Capture the cell that displays the provided text and extract its [X, Y] central coordinate. 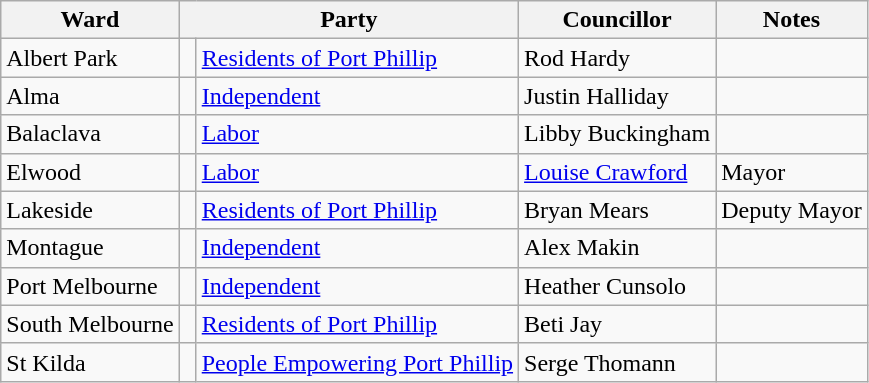
Heather Cunsolo [618, 286]
Libby Buckingham [618, 134]
Bryan Mears [618, 210]
Albert Park [90, 58]
Councillor [618, 20]
Beti Jay [618, 324]
Port Melbourne [90, 286]
Rod Hardy [618, 58]
Balaclava [90, 134]
South Melbourne [90, 324]
Deputy Mayor [792, 210]
People Empowering Port Phillip [357, 362]
Alma [90, 96]
Elwood [90, 172]
Mayor [792, 172]
Louise Crawford [618, 172]
St Kilda [90, 362]
Serge Thomann [618, 362]
Montague [90, 248]
Lakeside [90, 210]
Party [348, 20]
Ward [90, 20]
Justin Halliday [618, 96]
Notes [792, 20]
Alex Makin [618, 248]
